Scan for the cell matching the given text and deliver its (x, y) coordinate at center. 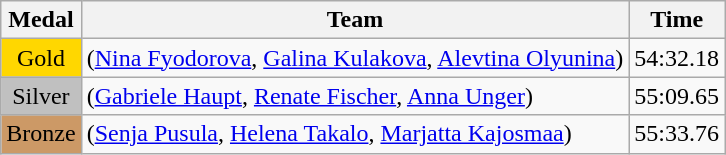
Bronze (41, 134)
(Gabriele Haupt, Renate Fischer, Anna Unger) (355, 96)
Medal (41, 20)
Gold (41, 58)
54:32.18 (677, 58)
Team (355, 20)
55:09.65 (677, 96)
(Nina Fyodorova, Galina Kulakova, Alevtina Olyunina) (355, 58)
Silver (41, 96)
(Senja Pusula, Helena Takalo, Marjatta Kajosmaa) (355, 134)
55:33.76 (677, 134)
Time (677, 20)
